Scan for the cell matching the given text and deliver its (X, Y) coordinate at center. 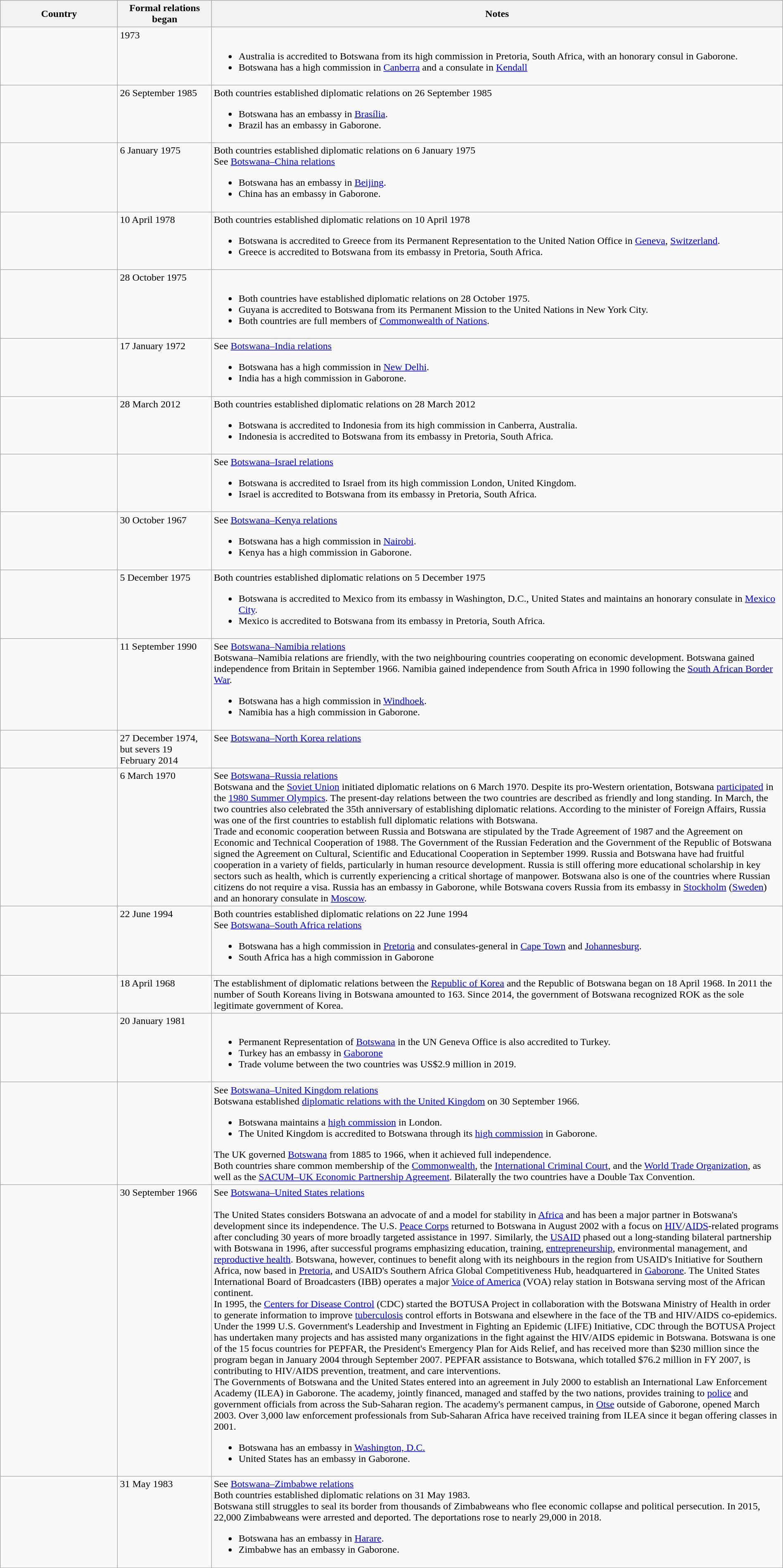
See Botswana–North Korea relations (497, 749)
30 October 1967 (164, 541)
Formal relations began (164, 14)
27 December 1974, but severs 19 February 2014 (164, 749)
26 September 1985 (164, 114)
See Botswana–Kenya relationsBotswana has a high commission in Nairobi.Kenya has a high commission in Gaborone. (497, 541)
31 May 1983 (164, 1522)
See Botswana–India relationsBotswana has a high commission in New Delhi.India has a high commission in Gaborone. (497, 367)
Country (59, 14)
28 October 1975 (164, 304)
5 December 1975 (164, 604)
22 June 1994 (164, 941)
30 September 1966 (164, 1331)
1973 (164, 56)
18 April 1968 (164, 994)
6 March 1970 (164, 837)
11 September 1990 (164, 684)
28 March 2012 (164, 425)
6 January 1975 (164, 177)
20 January 1981 (164, 1048)
10 April 1978 (164, 241)
Notes (497, 14)
Both countries established diplomatic relations on 26 September 1985Botswana has an embassy in Brasília.Brazil has an embassy in Gaborone. (497, 114)
17 January 1972 (164, 367)
